For the text-containing cell, return its midpoint in [X, Y] coordinate format. 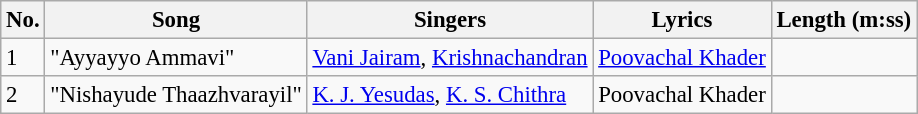
Vani Jairam, Krishnachandran [450, 58]
"Nishayude Thaazhvarayil" [176, 95]
No. [23, 20]
Lyrics [682, 20]
Singers [450, 20]
K. J. Yesudas, K. S. Chithra [450, 95]
2 [23, 95]
Length (m:ss) [844, 20]
1 [23, 58]
Song [176, 20]
"Ayyayyo Ammavi" [176, 58]
